Pinpoint the cell where the given text exists, returning its [x, y] midpoint coordinate. 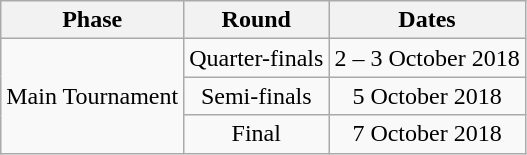
Final [256, 134]
Main Tournament [92, 96]
Phase [92, 20]
7 October 2018 [427, 134]
5 October 2018 [427, 96]
Semi-finals [256, 96]
Dates [427, 20]
2 – 3 October 2018 [427, 58]
Quarter-finals [256, 58]
Round [256, 20]
